Provide the [X, Y] coordinate of the cell's center where the given text is located.  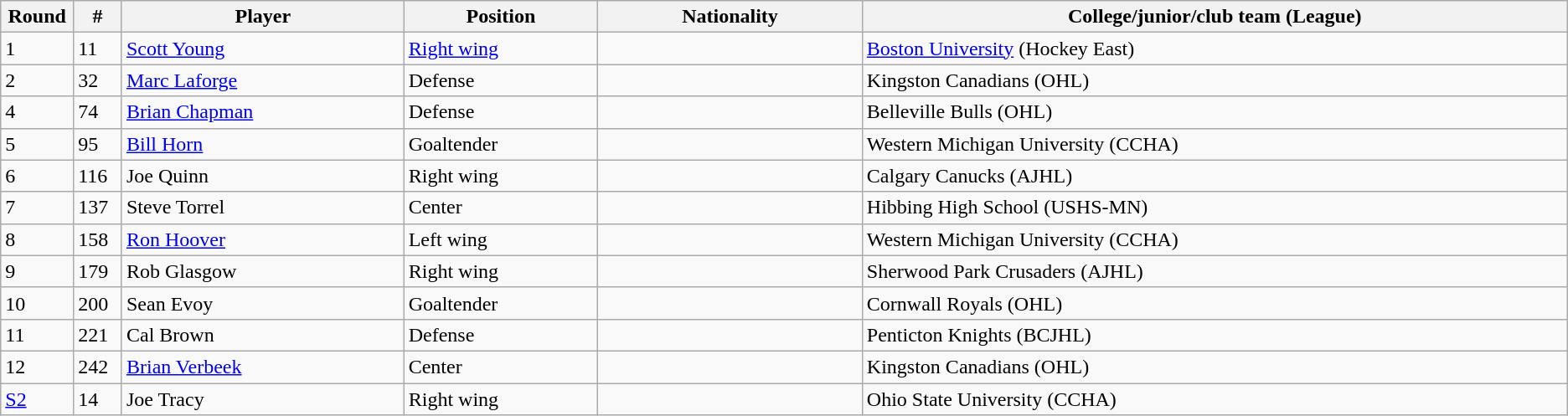
Boston University (Hockey East) [1215, 49]
12 [37, 367]
Marc Laforge [263, 80]
10 [37, 303]
8 [37, 239]
Sherwood Park Crusaders (AJHL) [1215, 271]
S2 [37, 399]
158 [98, 239]
32 [98, 80]
Sean Evoy [263, 303]
Steve Torrel [263, 208]
Calgary Canucks (AJHL) [1215, 176]
Ohio State University (CCHA) [1215, 399]
6 [37, 176]
Rob Glasgow [263, 271]
Left wing [501, 239]
2 [37, 80]
179 [98, 271]
116 [98, 176]
7 [37, 208]
Position [501, 17]
# [98, 17]
Ron Hoover [263, 239]
Belleville Bulls (OHL) [1215, 112]
Joe Tracy [263, 399]
74 [98, 112]
242 [98, 367]
Brian Chapman [263, 112]
4 [37, 112]
221 [98, 335]
95 [98, 144]
14 [98, 399]
Cal Brown [263, 335]
9 [37, 271]
Brian Verbeek [263, 367]
Round [37, 17]
1 [37, 49]
Player [263, 17]
Scott Young [263, 49]
200 [98, 303]
5 [37, 144]
Joe Quinn [263, 176]
Penticton Knights (BCJHL) [1215, 335]
Cornwall Royals (OHL) [1215, 303]
Bill Horn [263, 144]
College/junior/club team (League) [1215, 17]
137 [98, 208]
Hibbing High School (USHS-MN) [1215, 208]
Nationality [730, 17]
